Extract the [x, y] coordinate from the center of the cell holding the provided text.  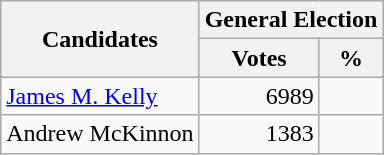
1383 [259, 134]
Andrew McKinnon [100, 134]
Votes [259, 58]
James M. Kelly [100, 96]
General Election [291, 20]
6989 [259, 96]
% [351, 58]
Candidates [100, 39]
